Detect which cell encompasses the target text, then output its [X, Y] center coordinate. 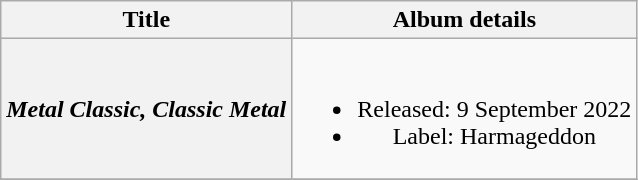
Released: 9 September 2022Label: Harmageddon [464, 109]
Album details [464, 20]
Metal Classic, Classic Metal [146, 109]
Title [146, 20]
